Return [x, y] of the center of cell containing provided text 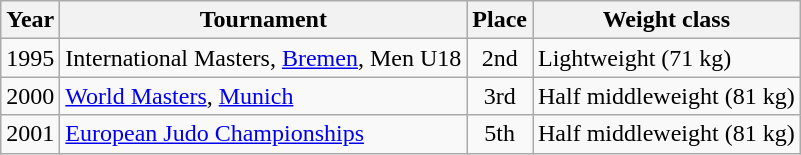
2000 [30, 96]
World Masters, Munich [264, 96]
2nd [500, 58]
International Masters, Bremen, Men U18 [264, 58]
1995 [30, 58]
5th [500, 134]
Weight class [666, 20]
Tournament [264, 20]
Lightweight (71 kg) [666, 58]
3rd [500, 96]
Place [500, 20]
European Judo Championships [264, 134]
Year [30, 20]
2001 [30, 134]
